Identify which cell holds the provided text, then report its [X, Y] central coordinate. 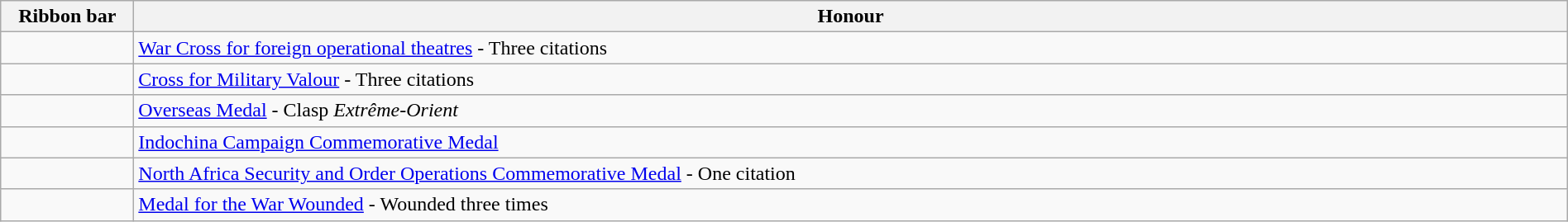
Ribbon bar [68, 17]
Honour [850, 17]
Medal for the War Wounded - Wounded three times [850, 205]
Overseas Medal - Clasp Extrême-Orient [850, 111]
Cross for Military Valour - Three citations [850, 79]
North Africa Security and Order Operations Commemorative Medal - One citation [850, 173]
Indochina Campaign Commemorative Medal [850, 142]
War Cross for foreign operational theatres - Three citations [850, 48]
